From the cell containing the given text, extract its center point as [x, y] coordinate. 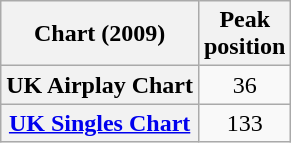
36 [244, 85]
UK Singles Chart [100, 123]
133 [244, 123]
UK Airplay Chart [100, 85]
Peakposition [244, 34]
Chart (2009) [100, 34]
